From the cell containing the given text, extract its center point as (X, Y) coordinate. 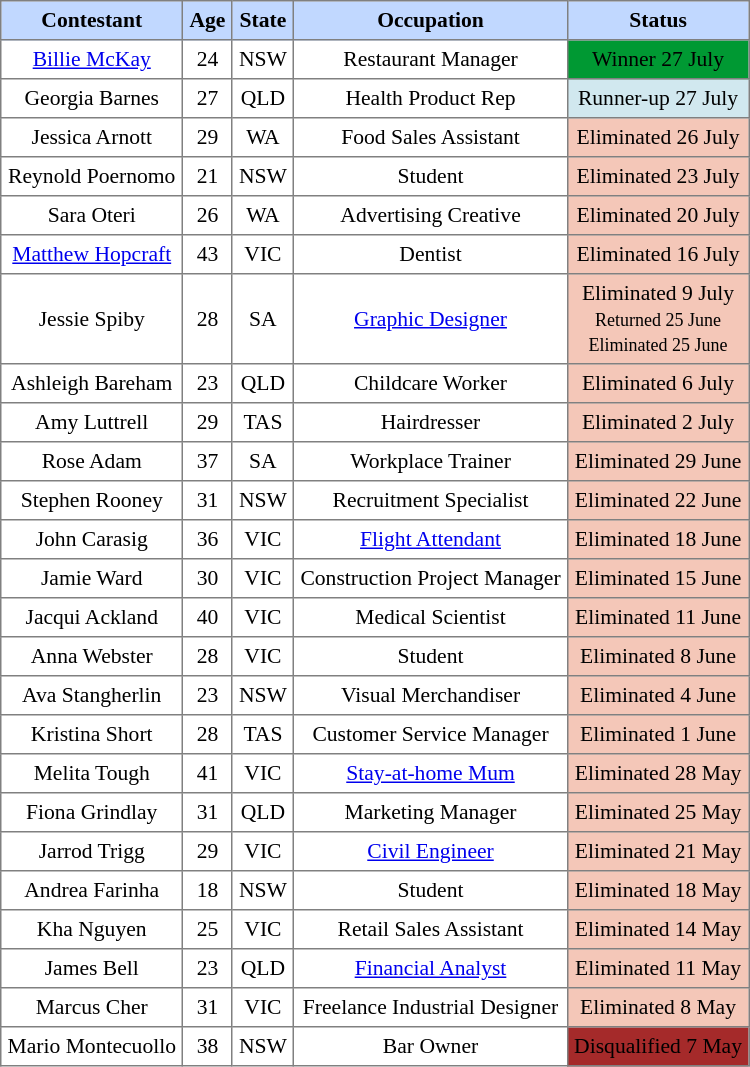
Eliminated 25 May (658, 812)
Eliminated 14 May (658, 930)
Eliminated 29 June (658, 462)
Anna Webster (92, 656)
Matthew Hopcraft (92, 254)
Financial Analyst (431, 968)
43 (208, 254)
Hairdresser (431, 422)
Amy Luttrell (92, 422)
Ashleigh Bareham (92, 384)
Eliminated 21 May (658, 852)
Ava Stangherlin (92, 696)
Eliminated 6 July (658, 384)
30 (208, 578)
Medical Scientist (431, 618)
Runner-up 27 July (658, 98)
Eliminated 4 June (658, 696)
Eliminated 18 June (658, 540)
Eliminated 26 July (658, 138)
Eliminated 28 May (658, 774)
Eliminated 9 JulyReturned 25 JuneEliminated 25 June (658, 319)
38 (208, 1046)
25 (208, 930)
Fiona Grindlay (92, 812)
Kha Nguyen (92, 930)
Contestant (92, 20)
26 (208, 216)
Stay-at-home Mum (431, 774)
James Bell (92, 968)
Childcare Worker (431, 384)
Eliminated 2 July (658, 422)
Restaurant Manager (431, 60)
Freelance Industrial Designer (431, 1008)
Dentist (431, 254)
Billie McKay (92, 60)
Workplace Trainer (431, 462)
State (262, 20)
Andrea Farinha (92, 890)
27 (208, 98)
37 (208, 462)
Advertising Creative (431, 216)
Eliminated 8 June (658, 656)
Jessica Arnott (92, 138)
Civil Engineer (431, 852)
Stephen Rooney (92, 500)
18 (208, 890)
Rose Adam (92, 462)
Graphic Designer (431, 319)
Melita Tough (92, 774)
Winner 27 July (658, 60)
Construction Project Manager (431, 578)
Eliminated 1 June (658, 734)
Bar Owner (431, 1046)
Marketing Manager (431, 812)
41 (208, 774)
Eliminated 15 June (658, 578)
Eliminated 18 May (658, 890)
Eliminated 23 July (658, 176)
Age (208, 20)
24 (208, 60)
Georgia Barnes (92, 98)
Retail Sales Assistant (431, 930)
Disqualified 7 May (658, 1046)
John Carasig (92, 540)
Eliminated 8 May (658, 1008)
Kristina Short (92, 734)
Visual Merchandiser (431, 696)
Jamie Ward (92, 578)
Status (658, 20)
Flight Attendant (431, 540)
Eliminated 11 May (658, 968)
Health Product Rep (431, 98)
Reynold Poernomo (92, 176)
Eliminated 11 June (658, 618)
40 (208, 618)
Eliminated 22 June (658, 500)
Jacqui Ackland (92, 618)
Recruitment Specialist (431, 500)
Customer Service Manager (431, 734)
Eliminated 20 July (658, 216)
Sara Oteri (92, 216)
21 (208, 176)
Jessie Spiby (92, 319)
Occupation (431, 20)
Eliminated 16 July (658, 254)
Jarrod Trigg (92, 852)
36 (208, 540)
Marcus Cher (92, 1008)
Mario Montecuollo (92, 1046)
Food Sales Assistant (431, 138)
